Capture the cell that displays the provided text and extract its [x, y] central coordinate. 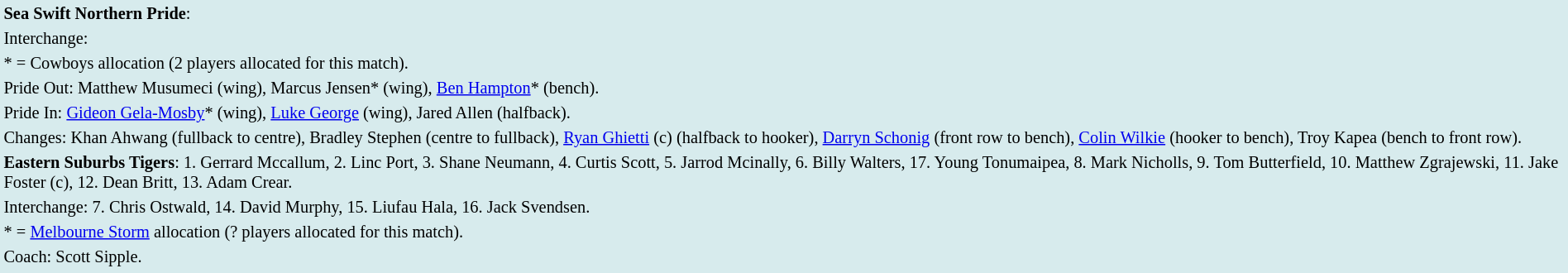
Pride Out: Matthew Musumeci (wing), Marcus Jensen* (wing), Ben Hampton* (bench). [784, 88]
Interchange: [784, 38]
* = Cowboys allocation (2 players allocated for this match). [784, 63]
Sea Swift Northern Pride: [784, 13]
Coach: Scott Sipple. [784, 256]
* = Melbourne Storm allocation (? players allocated for this match). [784, 232]
Pride In: Gideon Gela-Mosby* (wing), Luke George (wing), Jared Allen (halfback). [784, 113]
Interchange: 7. Chris Ostwald, 14. David Murphy, 15. Liufau Hala, 16. Jack Svendsen. [784, 207]
